Determine the (X, Y) coordinate at the center of the cell enclosing the given text.  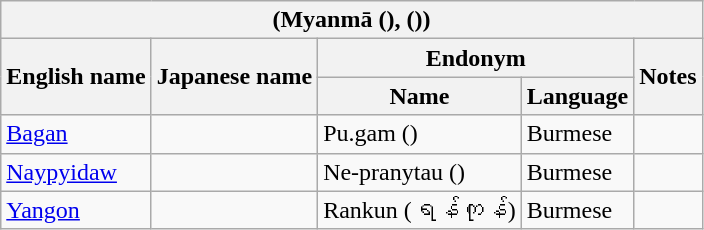
Ne-pranytau () (420, 172)
Language (577, 96)
Japanese name (234, 77)
Naypyidaw (76, 172)
Notes (668, 77)
Yangon (76, 210)
Endonym (476, 58)
Name (420, 96)
Rankun (ရန်ကုန်) (420, 210)
Bagan (76, 134)
English name (76, 77)
(Myanmā (), ()) (352, 20)
Pu.gam () (420, 134)
